Detect which cell encompasses the target text, then output its (X, Y) center coordinate. 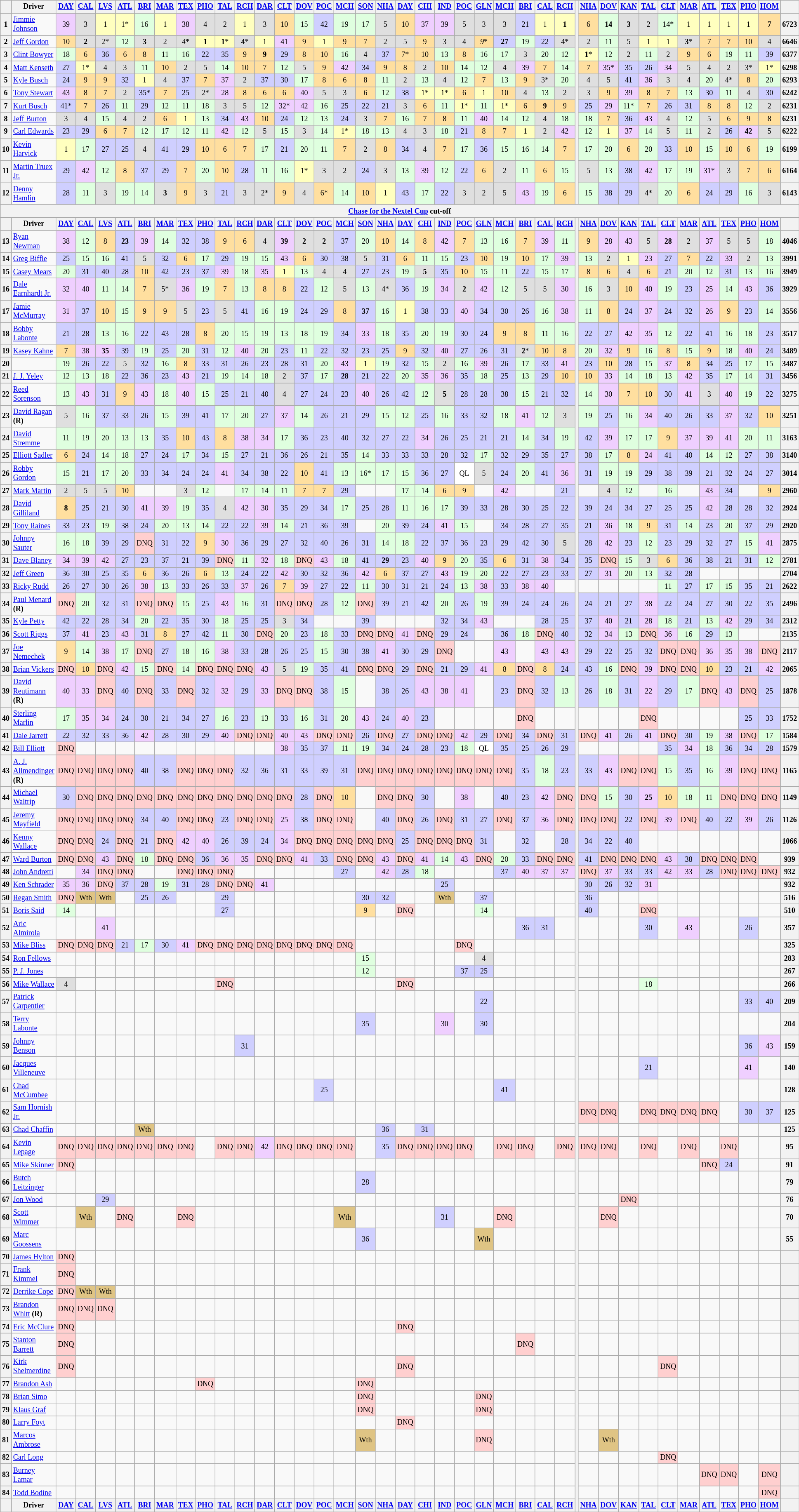
Ken Schrader (34, 885)
Scott Wimmer (34, 1217)
31* (709, 172)
84 (6, 1493)
Marcos Ambrose (34, 1440)
David Stremme (34, 438)
2924 (790, 508)
Denny Hamlin (34, 193)
Dale Jarrett (34, 736)
Kevin Lepage (34, 1148)
204 (790, 1024)
3949 (790, 271)
6377 (790, 54)
Carl Long (34, 1457)
6646 (790, 42)
Johnny Benson (34, 1046)
159 (790, 1046)
Kevin Harvick (34, 149)
95 (790, 1148)
Scott Riggs (34, 634)
Klaus Graf (34, 1409)
62 (6, 1112)
Martin Truex Jr. (34, 172)
66 (6, 1182)
Butch Leitzinger (34, 1182)
Matt Kenseth (34, 68)
47 (6, 859)
283 (790, 958)
Jon Wood (34, 1200)
73 (6, 1310)
1066 (790, 842)
64 (6, 1148)
3163 (790, 438)
Jamie McMurray (34, 311)
2960 (790, 491)
2875 (790, 543)
Larry Foyt (34, 1423)
Jeff Gordon (34, 42)
325 (790, 946)
Kurt Busch (34, 106)
Ron Fellows (34, 958)
Tony Raines (34, 526)
Kyle Busch (34, 80)
James Hylton (34, 1257)
72 (6, 1291)
510 (790, 910)
Regan Smith (34, 898)
Casey Mears (34, 271)
Brandon Whitt (R) (34, 1310)
David Ragan (R) (34, 416)
1165 (790, 771)
6164 (790, 172)
60 (6, 1068)
3517 (790, 334)
Dave Blaney (34, 561)
68 (6, 1217)
6* (324, 193)
2920 (790, 526)
1584 (790, 736)
48 (6, 872)
Eric McClure (34, 1327)
44 (6, 797)
Dale Earnhardt Jr. (34, 289)
51 (6, 910)
357 (790, 928)
267 (790, 971)
939 (790, 859)
2781 (790, 561)
78 (6, 1397)
Brian Simo (34, 1397)
Burney Lamar (34, 1475)
69 (6, 1239)
Chase for the Nextel Cup cut-off (400, 211)
67 (6, 1200)
75 (6, 1344)
3456 (790, 377)
Bobby Labonte (34, 334)
54 (6, 958)
6723 (790, 24)
Sam Hornish Jr. (34, 1112)
1126 (790, 820)
4046 (790, 241)
41* (66, 106)
Todd Bodine (34, 1493)
91 (790, 1164)
83 (6, 1475)
Mike Skinner (34, 1164)
Kirk Shelmerdine (34, 1366)
Marc Goossens (34, 1239)
Reed Sorenson (34, 394)
Greg Biffle (34, 259)
82 (6, 1457)
6143 (790, 193)
Brian Vickers (34, 670)
6199 (790, 149)
77 (6, 1384)
Robby Gordon (34, 473)
3251 (790, 416)
128 (790, 1090)
5* (165, 289)
3487 (790, 364)
266 (790, 984)
2065 (790, 670)
Johnny Sauter (34, 543)
Michael Waltrip (34, 797)
Sterling Marlin (34, 718)
2312 (790, 622)
65 (6, 1164)
Jeremy Mayfield (34, 820)
P. J. Jones (34, 971)
6293 (790, 80)
Terry Labonte (34, 1024)
3929 (790, 289)
Patrick Carpentier (34, 1002)
Bill Elliott (34, 749)
J. J. Yeley (34, 377)
2622 (790, 586)
7* (405, 54)
Carl Edwards (34, 132)
81 (6, 1440)
140 (790, 1068)
A. J. Allmendinger (R) (34, 771)
Ricky Rudd (34, 586)
3489 (790, 350)
3556 (790, 311)
56 (6, 984)
Jeff Burton (34, 119)
16* (365, 473)
58 (6, 1024)
80 (6, 1423)
Derrike Cope (34, 1291)
57 (6, 1002)
Brandon Ash (34, 1384)
3014 (790, 473)
9* (484, 42)
74 (6, 1327)
1752 (790, 718)
Kyle Petty (34, 622)
Mark Martin (34, 491)
63 (6, 1130)
2117 (790, 652)
Aric Almirola (34, 928)
Paul Menard (R) (34, 604)
6222 (790, 132)
49 (6, 885)
Jacques Villeneuve (34, 1068)
Chad McCumbee (34, 1090)
45 (6, 820)
3275 (790, 394)
516 (790, 898)
Elliott Sadler (34, 456)
2135 (790, 634)
32* (284, 106)
Mike Bliss (34, 946)
46 (6, 842)
Mike Wallace (34, 984)
3140 (790, 456)
Jeff Green (34, 574)
52 (6, 928)
Stanton Barrett (34, 1344)
6298 (790, 68)
3991 (790, 259)
61 (6, 1090)
6242 (790, 93)
Chad Chaffin (34, 1130)
Tony Stewart (34, 93)
1878 (790, 691)
50 (6, 898)
2704 (790, 574)
Kasey Kahne (34, 350)
David Reutimann (R) (34, 691)
71 (6, 1275)
Ward Burton (34, 859)
1149 (790, 797)
Boris Said (34, 910)
209 (790, 1002)
2496 (790, 604)
John Andretti (34, 872)
1579 (790, 749)
David Gilliland (34, 508)
59 (6, 1046)
Ryan Newman (34, 241)
Joe Nemechek (34, 652)
Clint Bowyer (34, 54)
Kenny Wallace (34, 842)
53 (6, 946)
14* (668, 24)
11* (629, 106)
Frank Kimmel (34, 1275)
Jimmie Johnson (34, 24)
